Detect which cell encompasses the target text, then output its (X, Y) center coordinate. 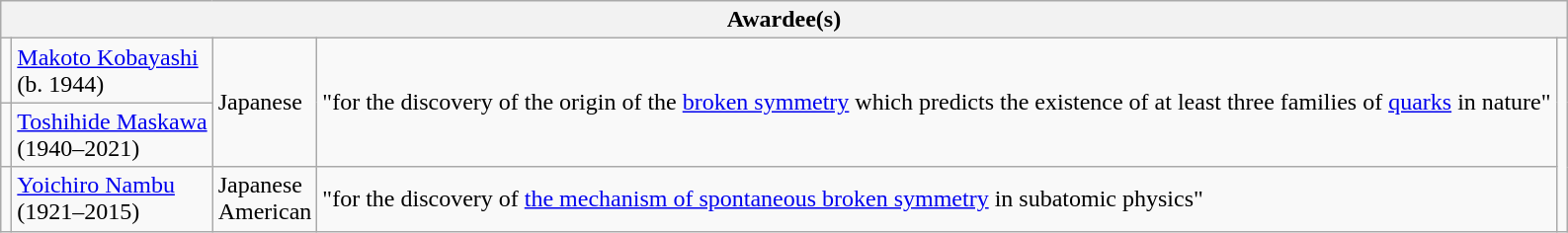
Awardee(s) (784, 20)
Yoichiro Nambu(1921–2015) (113, 199)
Japanese (265, 103)
Makoto Kobayashi(b. 1944) (113, 71)
Japanese American (265, 199)
"for the discovery of the mechanism of spontaneous broken symmetry in subatomic physics" (937, 199)
"for the discovery of the origin of the broken symmetry which predicts the existence of at least three families of quarks in nature" (937, 103)
Toshihide Maskawa(1940–2021) (113, 134)
